Search for the cell housing the specified text and yield its [X, Y] center coordinate. 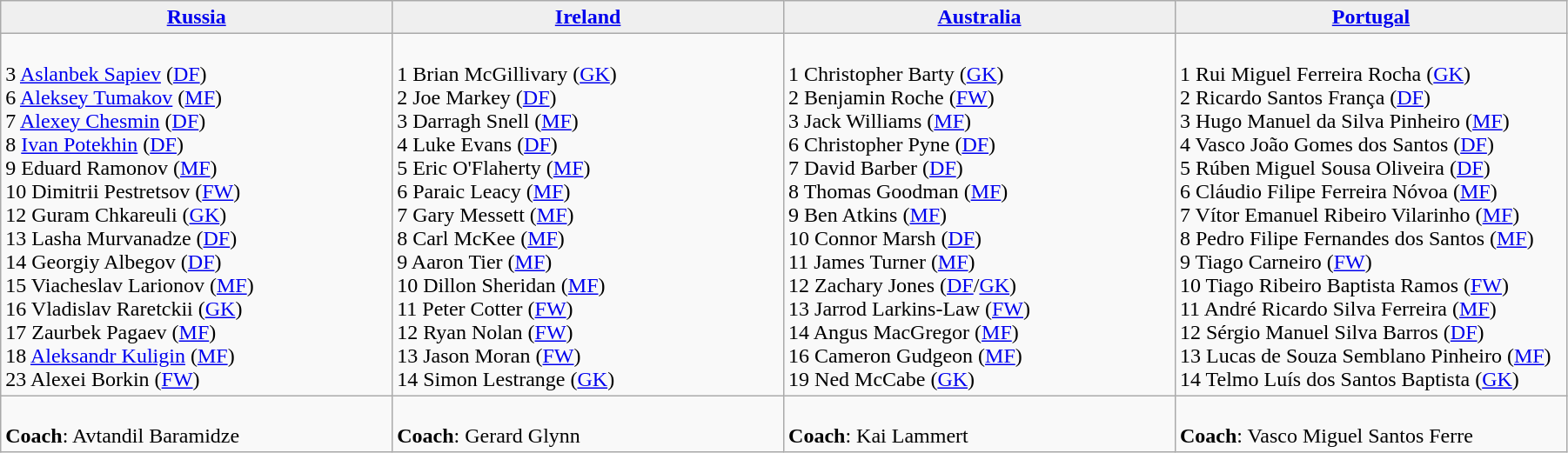
Coach: Avtandil Baramidze [197, 424]
Australia [980, 17]
Ireland [588, 17]
Coach: Gerard Glynn [588, 424]
Coach: Vasco Miguel Santos Ferre [1370, 424]
Russia [197, 17]
Portugal [1370, 17]
Coach: Kai Lammert [980, 424]
